Detect which cell encompasses the target text, then output its (X, Y) center coordinate. 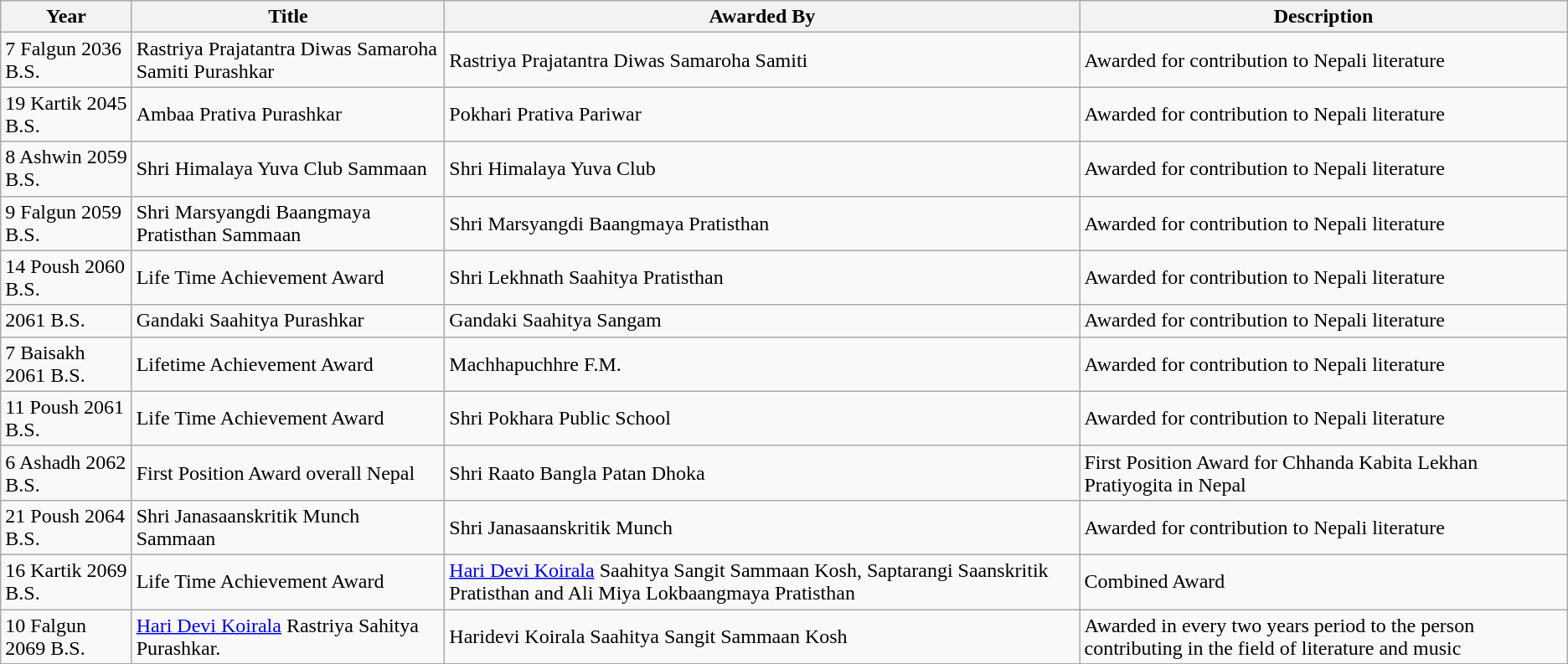
Hari Devi Koirala Saahitya Sangit Sammaan Kosh, Saptarangi Saanskritik Pratisthan and Ali Miya Lokbaangmaya Pratisthan (762, 581)
6 Ashadh 2062 B.S. (66, 472)
Ambaa Prativa Purashkar (288, 114)
2061 B.S. (66, 321)
7 Baisakh 2061 B.S. (66, 363)
Year (66, 17)
Combined Award (1323, 581)
19 Kartik 2045 B.S. (66, 114)
Shri Janasaanskritik Munch (762, 528)
8 Ashwin 2059 B.S. (66, 169)
14 Poush 2060 B.S. (66, 278)
Shri Marsyangdi Baangmaya Pratisthan (762, 223)
Awarded By (762, 17)
11 Poush 2061 B.S. (66, 419)
Shri Janasaanskritik Munch Sammaan (288, 528)
Shri Himalaya Yuva Club Sammaan (288, 169)
9 Falgun 2059 B.S. (66, 223)
Description (1323, 17)
Title (288, 17)
Lifetime Achievement Award (288, 363)
First Position Award for Chhanda Kabita Lekhan Pratiyogita in Nepal (1323, 472)
Hari Devi Koirala Rastriya Sahitya Purashkar. (288, 636)
Shri Pokhara Public School (762, 419)
First Position Award overall Nepal (288, 472)
16 Kartik 2069 B.S. (66, 581)
Machhapuchhre F.M. (762, 363)
Shri Marsyangdi Baangmaya Pratisthan Sammaan (288, 223)
7 Falgun 2036 B.S. (66, 60)
Shri Lekhnath Saahitya Pratisthan (762, 278)
Rastriya Prajatantra Diwas Samaroha Samiti Purashkar (288, 60)
10 Falgun 2069 B.S. (66, 636)
Rastriya Prajatantra Diwas Samaroha Samiti (762, 60)
Awarded in every two years period to the person contributing in the field of literature and music (1323, 636)
Shri Raato Bangla Patan Dhoka (762, 472)
Gandaki Saahitya Purashkar (288, 321)
Shri Himalaya Yuva Club (762, 169)
Pokhari Prativa Pariwar (762, 114)
Haridevi Koirala Saahitya Sangit Sammaan Kosh (762, 636)
Gandaki Saahitya Sangam (762, 321)
21 Poush 2064 B.S. (66, 528)
